From the cell containing the given text, extract its center point as (X, Y) coordinate. 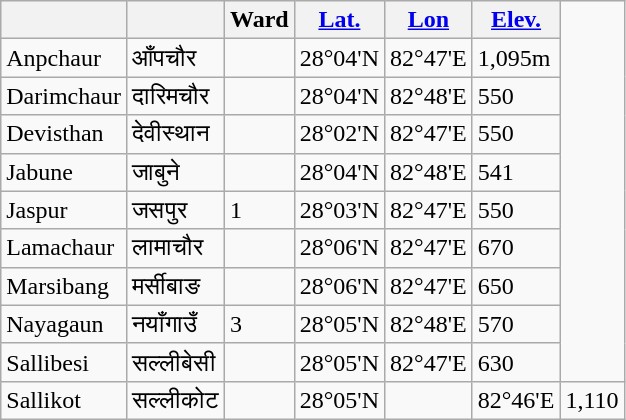
82°46'E (516, 400)
सल्लीकोट (175, 400)
570 (516, 324)
सल्लीबेसी (175, 362)
Jabune (64, 172)
Sallibesi (64, 362)
1,110 (592, 400)
Nayagaun (64, 324)
जाबुने (175, 172)
1 (259, 210)
जसपुर (175, 210)
मर्सीबाङ (175, 286)
Devisthan (64, 134)
541 (516, 172)
Anpchaur (64, 58)
28°03'N (339, 210)
देवीस्थान (175, 134)
Lon (429, 20)
दारिमचौर (175, 96)
आँपचौर (175, 58)
लामाचौर (175, 248)
Lat. (339, 20)
630 (516, 362)
650 (516, 286)
नयाँगाउँ (175, 324)
28°02'N (339, 134)
670 (516, 248)
Jaspur (64, 210)
Ward (259, 20)
Elev. (516, 20)
Lamachaur (64, 248)
3 (259, 324)
1,095m (516, 58)
Darimchaur (64, 96)
Marsibang (64, 286)
Sallikot (64, 400)
